Return the (X, Y) coordinate for the center point of the cell that contains the specified text.  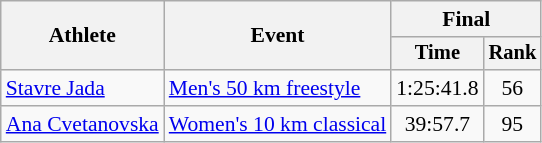
Men's 50 km freestyle (278, 88)
Rank (513, 54)
95 (513, 124)
Stavre Jada (82, 88)
Time (437, 54)
Final (466, 19)
Athlete (82, 36)
Women's 10 km classical (278, 124)
Event (278, 36)
1:25:41.8 (437, 88)
56 (513, 88)
39:57.7 (437, 124)
Ana Cvetanovska (82, 124)
